Extract the [x, y] coordinate from the center of the cell holding the provided text.  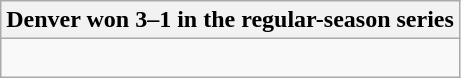
Denver won 3–1 in the regular-season series [230, 20]
